Detect which cell encompasses the target text, then output its (x, y) center coordinate. 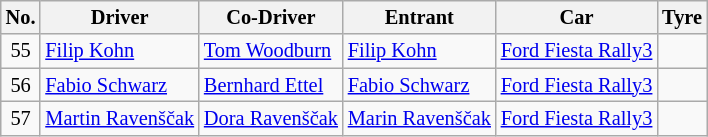
Co-Driver (271, 17)
Marin Ravenščak (420, 118)
Entrant (420, 17)
Tom Woodburn (271, 51)
57 (21, 118)
Dora Ravenščak (271, 118)
56 (21, 85)
No. (21, 17)
55 (21, 51)
Car (576, 17)
Bernhard Ettel (271, 85)
Martin Ravenščak (120, 118)
Tyre (682, 17)
Driver (120, 17)
